Provide the (X, Y) coordinate of the cell's center where the given text is located.  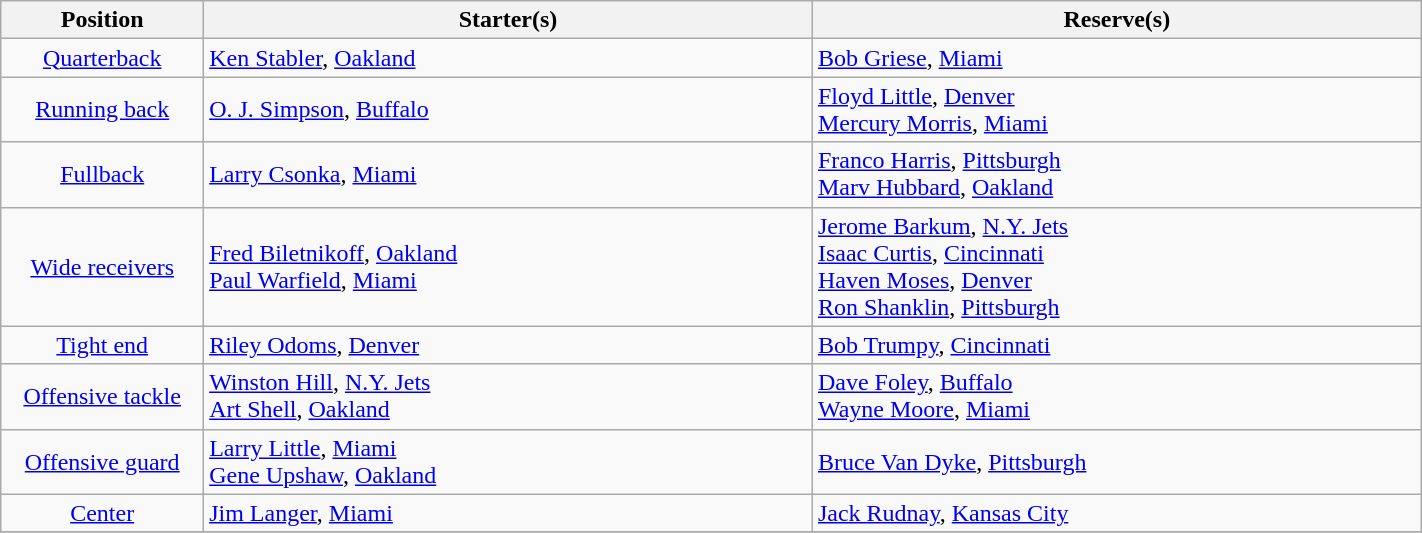
O. J. Simpson, Buffalo (508, 110)
Bob Trumpy, Cincinnati (1116, 345)
Offensive tackle (102, 396)
Jim Langer, Miami (508, 513)
Bob Griese, Miami (1116, 58)
Riley Odoms, Denver (508, 345)
Wide receivers (102, 266)
Ken Stabler, Oakland (508, 58)
Fullback (102, 174)
Position (102, 20)
Jack Rudnay, Kansas City (1116, 513)
Reserve(s) (1116, 20)
Franco Harris, Pittsburgh Marv Hubbard, Oakland (1116, 174)
Winston Hill, N.Y. Jets Art Shell, Oakland (508, 396)
Dave Foley, Buffalo Wayne Moore, Miami (1116, 396)
Offensive guard (102, 462)
Jerome Barkum, N.Y. Jets Isaac Curtis, Cincinnati Haven Moses, Denver Ron Shanklin, Pittsburgh (1116, 266)
Larry Csonka, Miami (508, 174)
Running back (102, 110)
Fred Biletnikoff, Oakland Paul Warfield, Miami (508, 266)
Bruce Van Dyke, Pittsburgh (1116, 462)
Larry Little, Miami Gene Upshaw, Oakland (508, 462)
Starter(s) (508, 20)
Quarterback (102, 58)
Tight end (102, 345)
Floyd Little, Denver Mercury Morris, Miami (1116, 110)
Center (102, 513)
